Scan for the cell matching the given text and deliver its (x, y) coordinate at center. 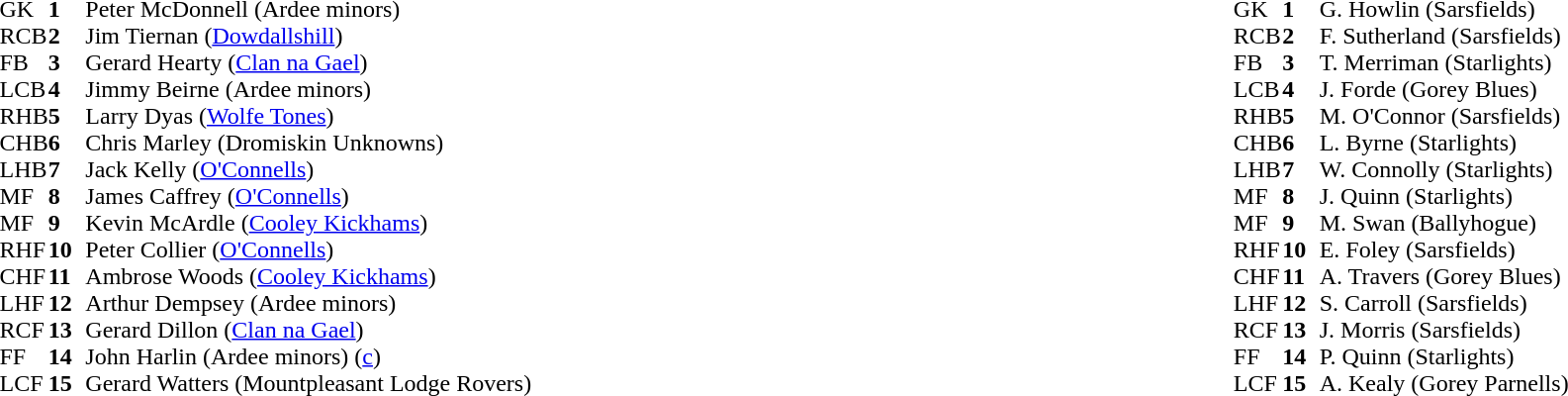
Chris Marley (Dromiskin Unknowns) (309, 143)
Gerard Dillon (Clan na Gael) (309, 331)
Kevin McArdle (Cooley Kickhams) (309, 224)
Jack Kelly (O'Connells) (309, 170)
Peter Collier (O'Connells) (309, 249)
Gerard Hearty (Clan na Gael) (309, 63)
Ambrose Woods (Cooley Kickhams) (309, 277)
Arthur Dempsey (Ardee minors) (309, 303)
Jimmy Beirne (Ardee minors) (309, 89)
Jim Tiernan (Dowdallshill) (309, 36)
James Caffrey (O'Connells) (309, 196)
Larry Dyas (Wolfe Tones) (309, 117)
John Harlin (Ardee minors) (c) (309, 356)
